Scan for the cell matching the given text and deliver its (x, y) coordinate at center. 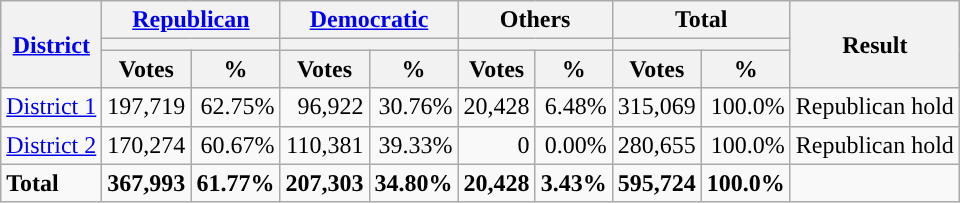
315,069 (656, 107)
61.77% (236, 183)
39.33% (414, 145)
367,993 (146, 183)
District 2 (52, 145)
96,922 (324, 107)
207,303 (324, 183)
District 1 (52, 107)
Republican (191, 20)
Democratic (369, 20)
280,655 (656, 145)
Result (874, 44)
3.43% (574, 183)
34.80% (414, 183)
62.75% (236, 107)
0.00% (574, 145)
0 (496, 145)
Others (535, 20)
30.76% (414, 107)
110,381 (324, 145)
60.67% (236, 145)
197,719 (146, 107)
170,274 (146, 145)
District (52, 44)
595,724 (656, 183)
6.48% (574, 107)
